Extract the (X, Y) coordinate from the center of the cell holding the provided text.  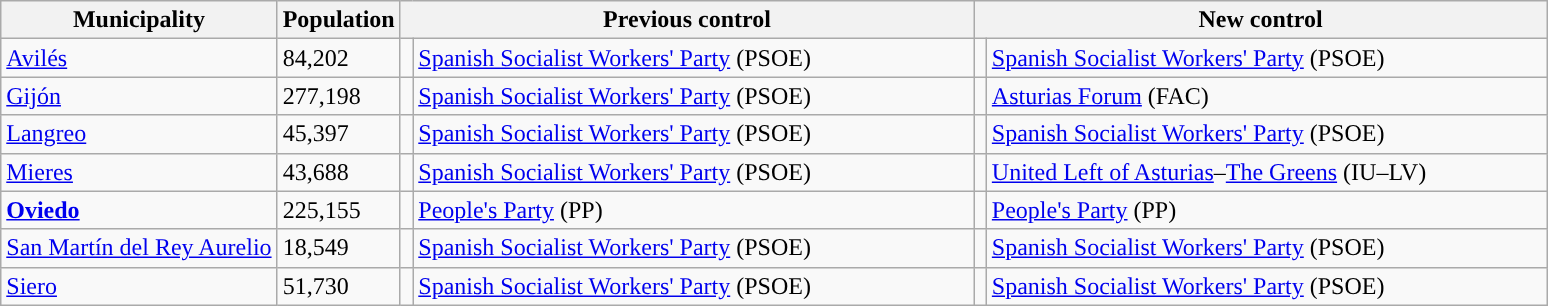
225,155 (338, 210)
Municipality (139, 20)
Asturias Forum (FAC) (1266, 96)
84,202 (338, 58)
Avilés (139, 58)
43,688 (338, 172)
45,397 (338, 134)
277,198 (338, 96)
Siero (139, 286)
New control (1261, 20)
Gijón (139, 96)
Mieres (139, 172)
18,549 (338, 248)
Population (338, 20)
United Left of Asturias–The Greens (IU–LV) (1266, 172)
Previous control (687, 20)
51,730 (338, 286)
San Martín del Rey Aurelio (139, 248)
Oviedo (139, 210)
Langreo (139, 134)
